Extract the (X, Y) coordinate from the center of the cell holding the provided text.  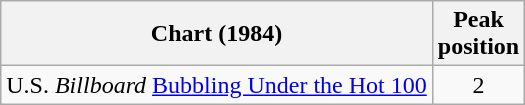
Peakposition (478, 34)
Chart (1984) (217, 34)
2 (478, 85)
U.S. Billboard Bubbling Under the Hot 100 (217, 85)
